Determine the (x, y) coordinate at the center of the cell enclosing the given text.  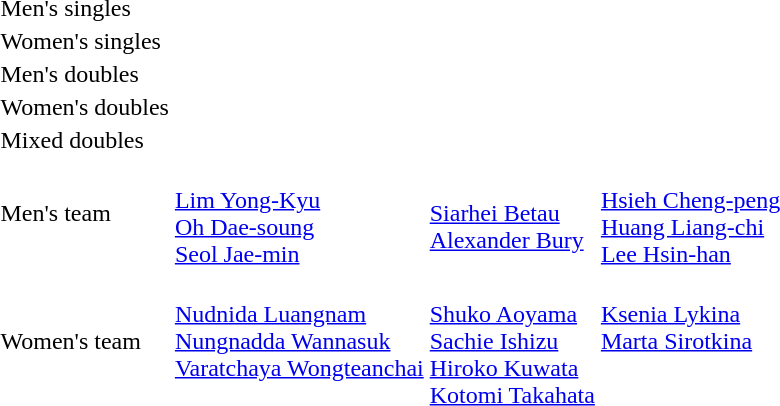
Lim Yong-KyuOh Dae-soungSeol Jae-min (299, 214)
Siarhei BetauAlexander Bury (512, 214)
